Output the (X, Y) coordinate of the center of the cell containing the given text.  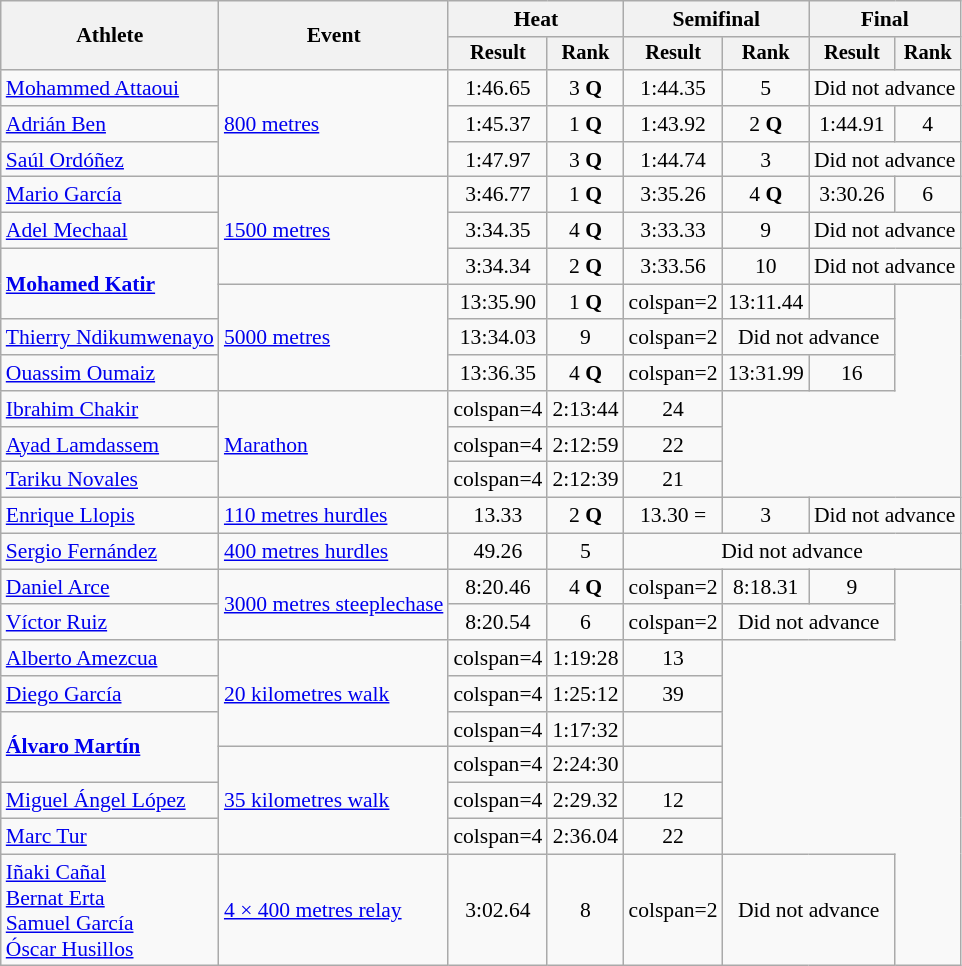
2:29.32 (585, 801)
1:44.91 (852, 124)
2:12:59 (585, 445)
2:12:39 (585, 480)
3:33.56 (674, 267)
2:36.04 (585, 837)
4 × 400 metres relay (334, 910)
Sergio Fernández (110, 552)
12 (674, 801)
Alberto Amezcua (110, 658)
Marc Tur (110, 837)
Mario García (110, 195)
8:18.31 (766, 587)
13.33 (498, 516)
3:02.64 (498, 910)
Marathon (334, 444)
13:34.03 (498, 338)
3000 metres steeplechase (334, 604)
3:33.33 (674, 231)
1500 metres (334, 230)
Álvaro Martín (110, 748)
13:11.44 (766, 302)
Final (885, 19)
13:31.99 (766, 373)
1:45.37 (498, 124)
3:46.77 (498, 195)
Enrique Llopis (110, 516)
1:43.92 (674, 124)
10 (766, 267)
3:35.26 (674, 195)
8:20.46 (498, 587)
1:17:32 (585, 730)
Ibrahim Chakir (110, 409)
16 (852, 373)
3:34.34 (498, 267)
1:44.35 (674, 88)
Daniel Arce (110, 587)
Thierry Ndikumwenayo (110, 338)
Iñaki CañalBernat ErtaSamuel GarcíaÓscar Husillos (110, 910)
13.30 = (674, 516)
Semifinal (716, 19)
8 (585, 910)
Athlete (110, 36)
Ouassim Oumaiz (110, 373)
1:44.74 (674, 160)
400 metres hurdles (334, 552)
Mohamed Katir (110, 284)
8:20.54 (498, 623)
Miguel Ángel López (110, 801)
39 (674, 694)
13:35.90 (498, 302)
Diego García (110, 694)
2:24:30 (585, 765)
21 (674, 480)
3:30.26 (852, 195)
1:47.97 (498, 160)
800 metres (334, 124)
110 metres hurdles (334, 516)
Mohammed Attaoui (110, 88)
4 (928, 124)
1:19:28 (585, 658)
1:25:12 (585, 694)
49.26 (498, 552)
13:36.35 (498, 373)
Heat (536, 19)
35 kilometres walk (334, 800)
Tariku Novales (110, 480)
1:46.65 (498, 88)
Víctor Ruiz (110, 623)
Ayad Lamdassem (110, 445)
3:34.35 (498, 231)
Adel Mechaal (110, 231)
13 (674, 658)
24 (674, 409)
Saúl Ordóñez (110, 160)
5000 metres (334, 338)
20 kilometres walk (334, 694)
Event (334, 36)
2:13:44 (585, 409)
Adrián Ben (110, 124)
